From the cell containing the given text, extract its center point as (X, Y) coordinate. 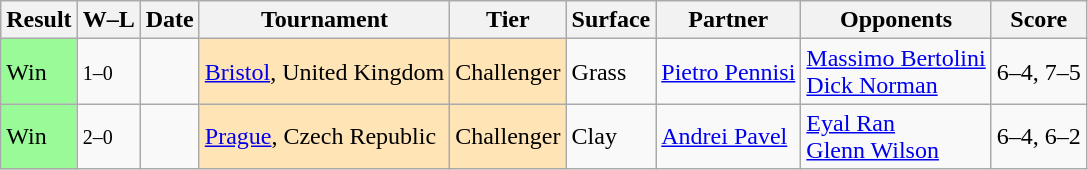
6–4, 7–5 (1038, 72)
Tier (508, 20)
Opponents (896, 20)
Grass (611, 72)
Score (1038, 20)
Date (170, 20)
W–L (108, 20)
6–4, 6–2 (1038, 136)
Partner (728, 20)
Prague, Czech Republic (324, 136)
2–0 (108, 136)
Surface (611, 20)
Massimo Bertolini Dick Norman (896, 72)
Eyal Ran Glenn Wilson (896, 136)
1–0 (108, 72)
Result (39, 20)
Tournament (324, 20)
Bristol, United Kingdom (324, 72)
Andrei Pavel (728, 136)
Pietro Pennisi (728, 72)
Clay (611, 136)
